Find where the given text appears and provide that cell's center as [x, y] coordinate. 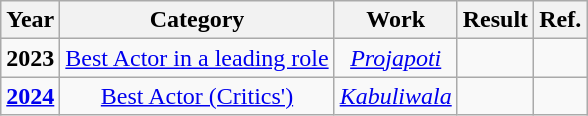
Category [197, 20]
Work [396, 20]
Kabuliwala [396, 96]
Result [495, 20]
2024 [30, 96]
Best Actor in a leading role [197, 58]
Ref. [560, 20]
Best Actor (Critics') [197, 96]
Projapoti [396, 58]
2023 [30, 58]
Year [30, 20]
